Return the [X, Y] coordinate for the center point of the cell that contains the specified text.  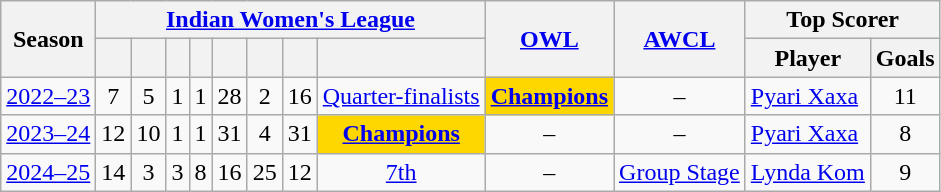
4 [264, 134]
7 [114, 96]
2024–25 [48, 172]
7th [401, 172]
5 [148, 96]
2022–23 [48, 96]
Indian Women's League [290, 20]
25 [264, 172]
11 [905, 96]
Group Stage [680, 172]
2 [264, 96]
28 [230, 96]
9 [905, 172]
Top Scorer [842, 20]
Lynda Kom [808, 172]
Season [48, 39]
2023–24 [48, 134]
14 [114, 172]
OWL [549, 39]
Quarter-finalists [401, 96]
Player [808, 58]
AWCL [680, 39]
10 [148, 134]
Goals [905, 58]
